Provide the [X, Y] coordinate of the cell's center where the given text is located.  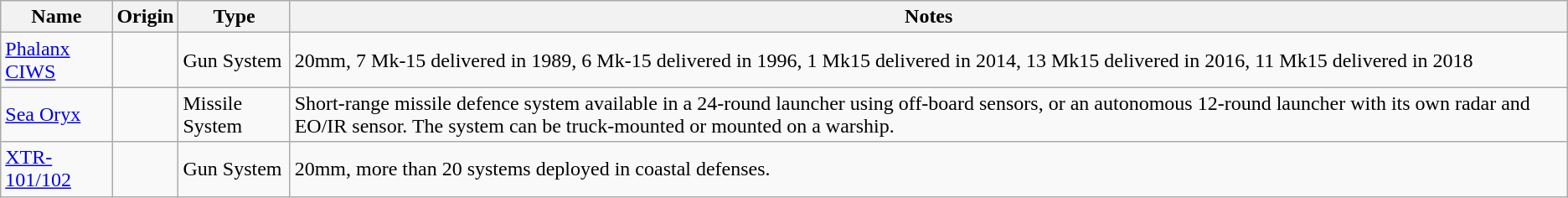
Sea Oryx [57, 114]
Name [57, 17]
20mm, 7 Mk-15 delivered in 1989, 6 Mk-15 delivered in 1996, 1 Mk15 delivered in 2014, 13 Mk15 delivered in 2016, 11 Mk15 delivered in 2018 [928, 60]
20mm, more than 20 systems deployed in coastal defenses. [928, 169]
Phalanx CIWS [57, 60]
Notes [928, 17]
Type [235, 17]
Origin [146, 17]
Missile System [235, 114]
XTR-101/102 [57, 169]
